Find where the given text appears and provide that cell's center as (x, y) coordinate. 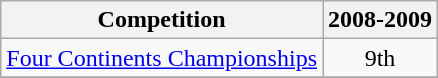
9th (380, 58)
Competition (162, 20)
2008-2009 (380, 20)
Four Continents Championships (162, 58)
